Locate the cell with the specified text and output its [X, Y] center coordinate. 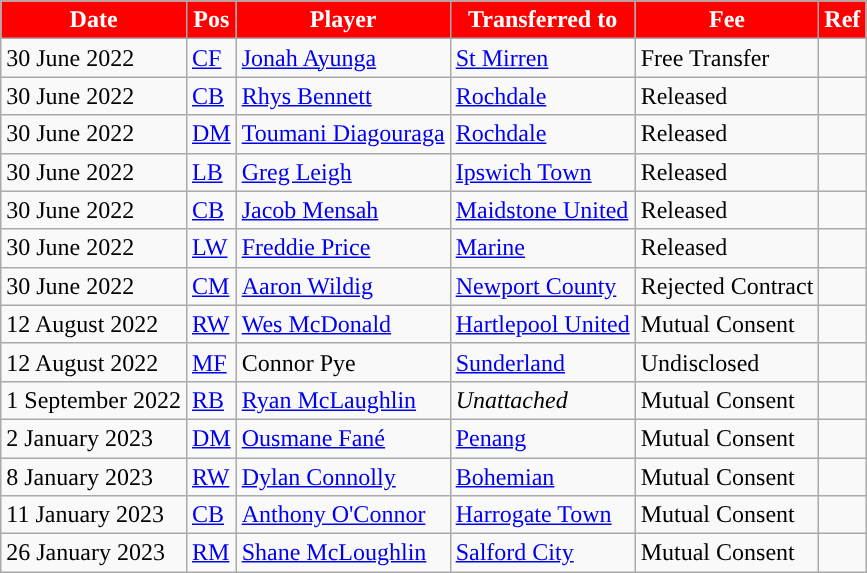
Transferred to [542, 20]
Ryan McLaughlin [343, 400]
2 January 2023 [94, 438]
Toumani Diagouraga [343, 134]
Freddie Price [343, 248]
Hartlepool United [542, 324]
Marine [542, 248]
Fee [727, 20]
Jacob Mensah [343, 210]
Aaron Wildig [343, 286]
Wes McDonald [343, 324]
MF [211, 362]
Newport County [542, 286]
Player [343, 20]
11 January 2023 [94, 515]
LW [211, 248]
Pos [211, 20]
Anthony O'Connor [343, 515]
Ipswich Town [542, 172]
St Mirren [542, 58]
Jonah Ayunga [343, 58]
CM [211, 286]
RB [211, 400]
Unattached [542, 400]
Penang [542, 438]
Undisclosed [727, 362]
Free Transfer [727, 58]
Ousmane Fané [343, 438]
Connor Pye [343, 362]
Maidstone United [542, 210]
Rejected Contract [727, 286]
Salford City [542, 553]
26 January 2023 [94, 553]
Rhys Bennett [343, 96]
Date [94, 20]
RM [211, 553]
Dylan Connolly [343, 477]
Shane McLoughlin [343, 553]
8 January 2023 [94, 477]
Greg Leigh [343, 172]
LB [211, 172]
Ref [842, 20]
Harrogate Town [542, 515]
Sunderland [542, 362]
CF [211, 58]
Bohemian [542, 477]
1 September 2022 [94, 400]
